Locate the cell with the specified text and output its [x, y] center coordinate. 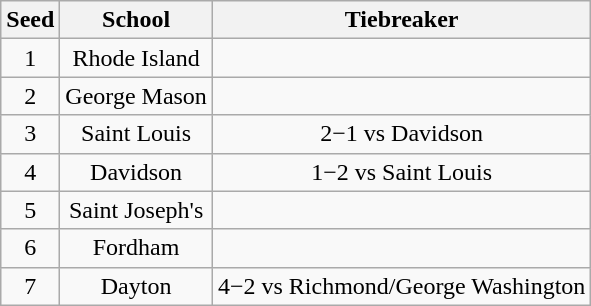
Rhode Island [136, 58]
3 [30, 134]
5 [30, 210]
4−2 vs Richmond/George Washington [401, 286]
6 [30, 248]
2−1 vs Davidson [401, 134]
George Mason [136, 96]
Saint Joseph's [136, 210]
School [136, 20]
1 [30, 58]
Dayton [136, 286]
2 [30, 96]
Seed [30, 20]
Fordham [136, 248]
Saint Louis [136, 134]
1−2 vs Saint Louis [401, 172]
Tiebreaker [401, 20]
4 [30, 172]
7 [30, 286]
Davidson [136, 172]
